Provide the [X, Y] coordinate of the cell's center where the given text is located.  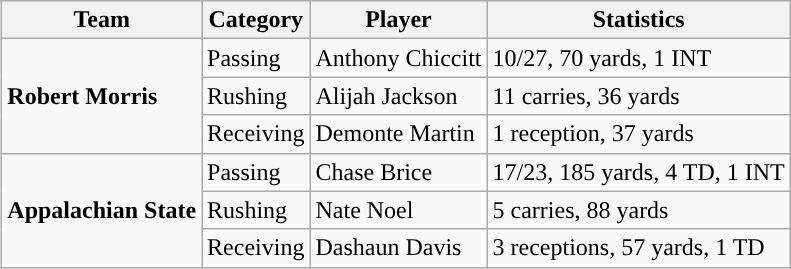
Anthony Chiccitt [398, 58]
5 carries, 88 yards [638, 210]
Appalachian State [102, 210]
Robert Morris [102, 96]
11 carries, 36 yards [638, 96]
Dashaun Davis [398, 248]
1 reception, 37 yards [638, 134]
Alijah Jackson [398, 96]
Player [398, 20]
Category [256, 20]
Chase Brice [398, 172]
10/27, 70 yards, 1 INT [638, 58]
Nate Noel [398, 210]
Team [102, 20]
3 receptions, 57 yards, 1 TD [638, 248]
Demonte Martin [398, 134]
17/23, 185 yards, 4 TD, 1 INT [638, 172]
Statistics [638, 20]
